Provide the (x, y) coordinate of the cell's center where the given text is located.  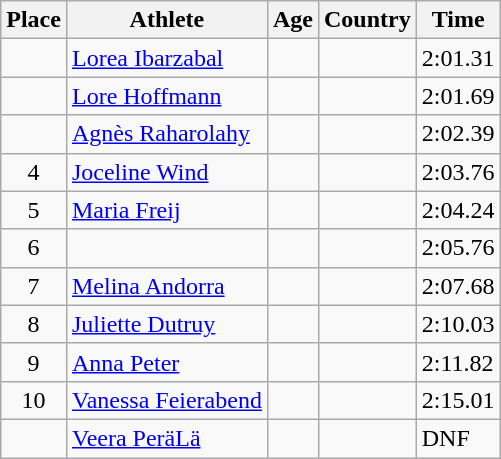
2:10.03 (458, 324)
4 (34, 172)
Country (367, 20)
Agnès Raharolahy (166, 134)
Juliette Dutruy (166, 324)
5 (34, 210)
Athlete (166, 20)
2:02.39 (458, 134)
8 (34, 324)
2:07.68 (458, 286)
6 (34, 248)
Lore Hoffmann (166, 96)
Lorea Ibarzabal (166, 58)
Veera PeräLä (166, 438)
2:01.69 (458, 96)
2:05.76 (458, 248)
2:01.31 (458, 58)
Age (292, 20)
Place (34, 20)
Maria Freij (166, 210)
2:03.76 (458, 172)
9 (34, 362)
7 (34, 286)
DNF (458, 438)
2:15.01 (458, 400)
Melina Andorra (166, 286)
Vanessa Feierabend (166, 400)
Time (458, 20)
2:11.82 (458, 362)
Joceline Wind (166, 172)
Anna Peter (166, 362)
2:04.24 (458, 210)
10 (34, 400)
